For the text-containing cell, return its midpoint in (X, Y) coordinate format. 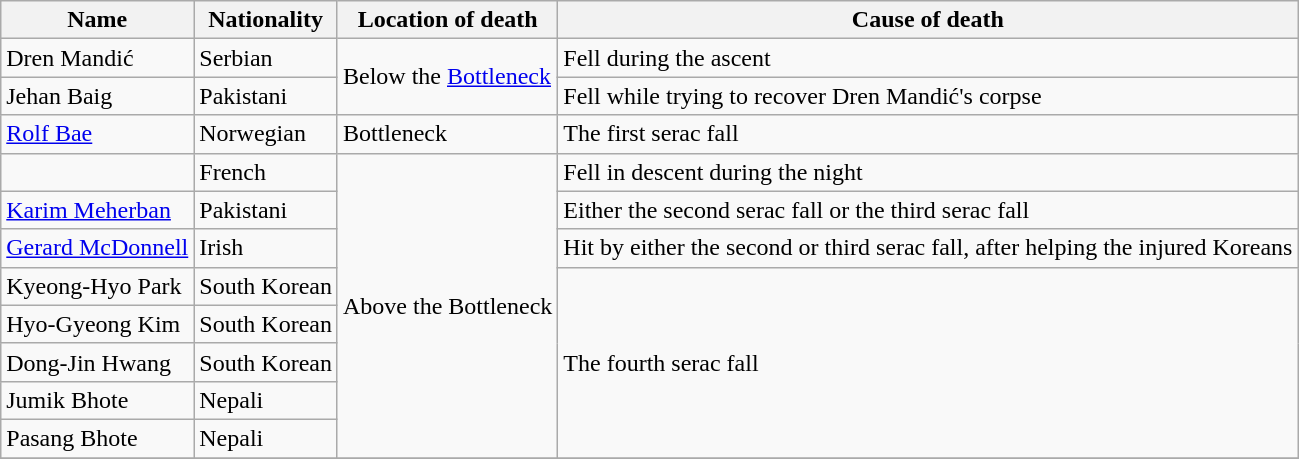
Norwegian (266, 134)
Dong-Jin Hwang (98, 362)
Location of death (447, 20)
Nationality (266, 20)
The first serac fall (928, 134)
Serbian (266, 58)
Jehan Baig (98, 96)
Irish (266, 248)
Kyeong-Hyo Park (98, 286)
Dren Mandić (98, 58)
Gerard McDonnell (98, 248)
Karim Meherban (98, 210)
Hit by either the second or third serac fall, after helping the injured Koreans (928, 248)
The fourth serac fall (928, 362)
Fell during the ascent (928, 58)
Jumik Bhote (98, 400)
Fell while trying to recover Dren Mandić's corpse (928, 96)
Hyo-Gyeong Kim (98, 324)
Above the Bottleneck (447, 305)
Either the second serac fall or the third serac fall (928, 210)
Below the Bottleneck (447, 77)
French (266, 172)
Name (98, 20)
Cause of death (928, 20)
Fell in descent during the night (928, 172)
Pasang Bhote (98, 438)
Rolf Bae (98, 134)
Bottleneck (447, 134)
